Identify which cell holds the provided text, then report its [x, y] central coordinate. 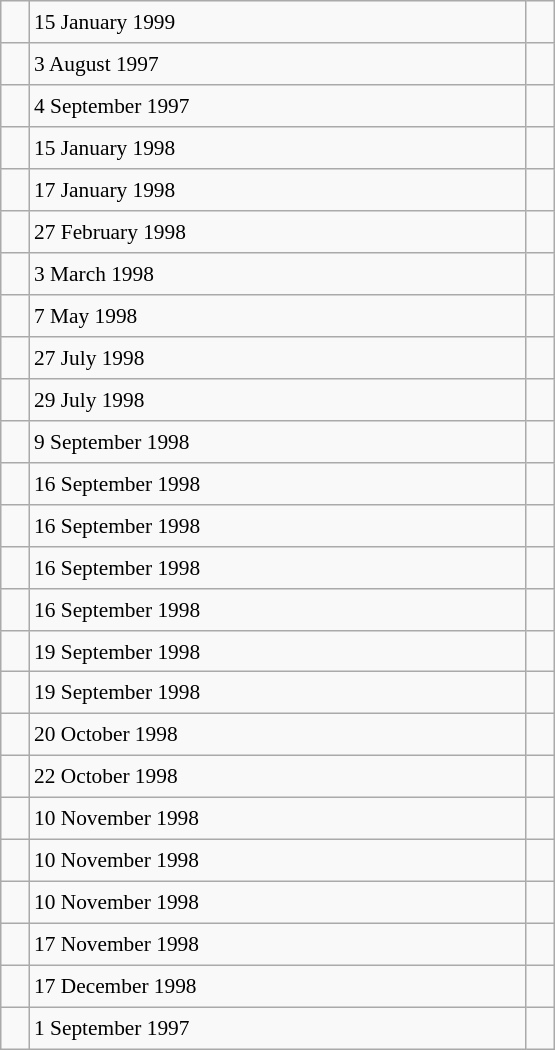
15 January 1999 [278, 22]
7 May 1998 [278, 316]
4 September 1997 [278, 106]
29 July 1998 [278, 399]
17 November 1998 [278, 945]
17 December 1998 [278, 986]
15 January 1998 [278, 148]
27 July 1998 [278, 358]
1 September 1997 [278, 1028]
3 August 1997 [278, 64]
9 September 1998 [278, 441]
17 January 1998 [278, 190]
27 February 1998 [278, 232]
20 October 1998 [278, 735]
3 March 1998 [278, 274]
22 October 1998 [278, 777]
